From the cell containing the given text, extract its center point as [x, y] coordinate. 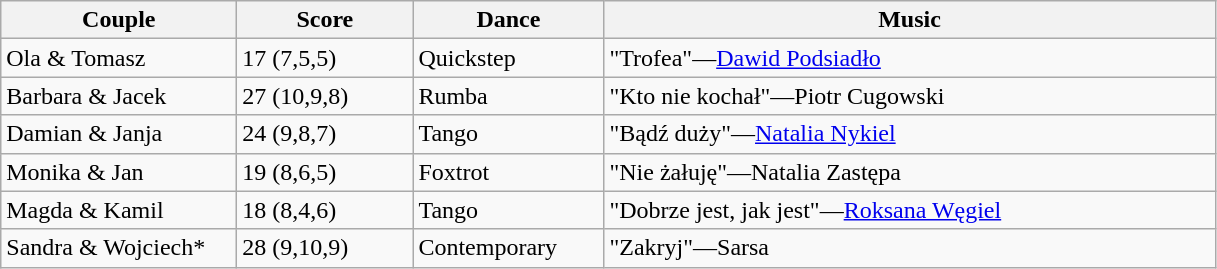
"Nie żałuję"—Natalia Zastępa [910, 172]
Barbara & Jacek [119, 96]
Magda & Kamil [119, 210]
28 (9,10,9) [325, 248]
Score [325, 20]
Dance [508, 20]
Monika & Jan [119, 172]
Couple [119, 20]
"Bądź duży"—Natalia Nykiel [910, 134]
19 (8,6,5) [325, 172]
"Zakryj"—Sarsa [910, 248]
"Kto nie kochał"—Piotr Cugowski [910, 96]
Music [910, 20]
Rumba [508, 96]
"Trofea"—Dawid Podsiadło [910, 58]
Foxtrot [508, 172]
17 (7,5,5) [325, 58]
27 (10,9,8) [325, 96]
24 (9,8,7) [325, 134]
Ola & Tomasz [119, 58]
Damian & Janja [119, 134]
Quickstep [508, 58]
Sandra & Wojciech* [119, 248]
Contemporary [508, 248]
18 (8,4,6) [325, 210]
"Dobrze jest, jak jest"—Roksana Węgiel [910, 210]
